Search for the cell housing the specified text and yield its [X, Y] center coordinate. 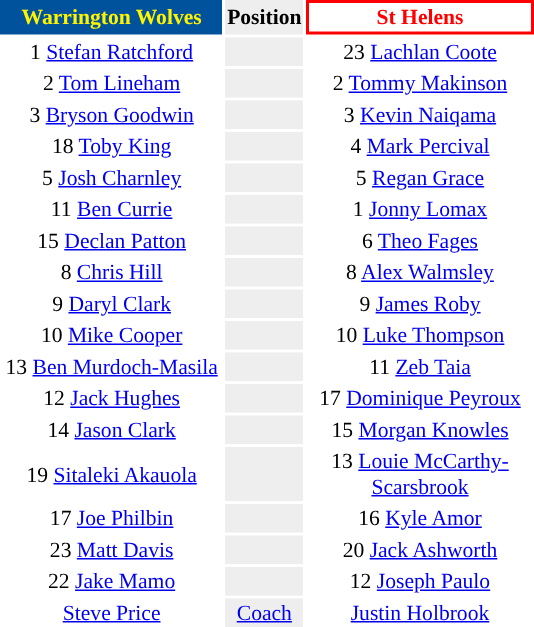
2 Tommy Makinson [420, 83]
14 Jason Clark [112, 430]
20 Jack Ashworth [420, 550]
6 Theo Fages [420, 240]
Position [264, 17]
12 Jack Hughes [112, 398]
23 Matt Davis [112, 550]
5 Josh Charnley [112, 178]
23 Lachlan Coote [420, 52]
15 Declan Patton [112, 240]
18 Toby King [112, 146]
3 Bryson Goodwin [112, 114]
3 Kevin Naiqama [420, 114]
9 James Roby [420, 304]
4 Mark Percival [420, 146]
12 Joseph Paulo [420, 581]
St Helens [420, 17]
8 Alex Walmsley [420, 272]
11 Ben Currie [112, 209]
11 Zeb Taia [420, 366]
Justin Holbrook [420, 612]
17 Joe Philbin [112, 518]
Steve Price [112, 612]
5 Regan Grace [420, 178]
Coach [264, 612]
13 Louie McCarthy-Scarsbrook [420, 474]
1 Jonny Lomax [420, 209]
19 Sitaleki Akauola [112, 474]
16 Kyle Amor [420, 518]
Warrington Wolves [112, 17]
10 Mike Cooper [112, 335]
22 Jake Mamo [112, 581]
8 Chris Hill [112, 272]
1 Stefan Ratchford [112, 52]
13 Ben Murdoch-Masila [112, 366]
9 Daryl Clark [112, 304]
10 Luke Thompson [420, 335]
2 Tom Lineham [112, 83]
17 Dominique Peyroux [420, 398]
15 Morgan Knowles [420, 430]
